Find where the given text appears and provide that cell's center as [x, y] coordinate. 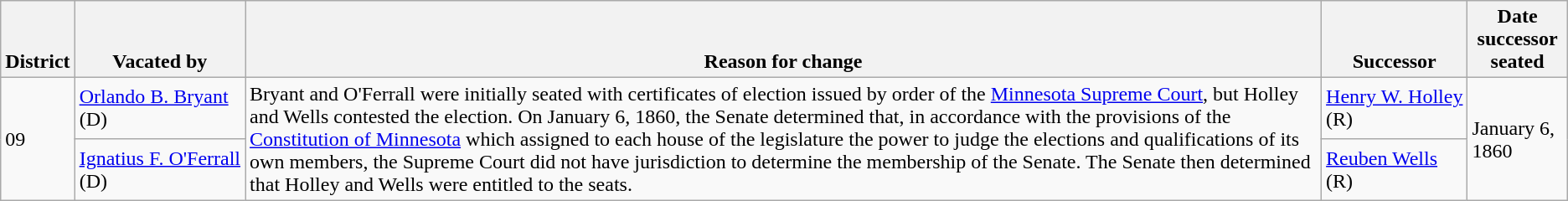
Reason for change [784, 39]
January 6, 1860 [1518, 139]
Henry W. Holley(R) [1395, 109]
Vacated by [159, 39]
Reuben Wells(R) [1395, 169]
Date successorseated [1518, 39]
09 [38, 139]
District [38, 39]
Orlando B. Bryant(D) [159, 109]
Successor [1395, 39]
Ignatius F. O'Ferrall(D) [159, 169]
